Provide the (X, Y) coordinate of the cell's center where the given text is located.  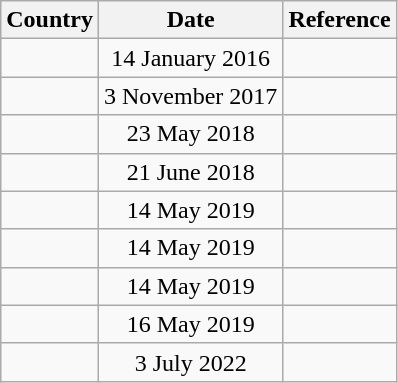
Date (190, 20)
Country (50, 20)
23 May 2018 (190, 134)
Reference (340, 20)
3 July 2022 (190, 362)
16 May 2019 (190, 324)
3 November 2017 (190, 96)
21 June 2018 (190, 172)
14 January 2016 (190, 58)
